From the cell containing the given text, extract its center point as (X, Y) coordinate. 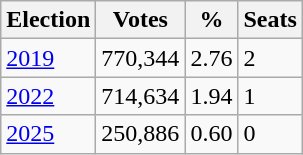
Election (48, 20)
2.76 (212, 58)
0 (270, 134)
2025 (48, 134)
0.60 (212, 134)
1.94 (212, 96)
2 (270, 58)
2022 (48, 96)
1 (270, 96)
Votes (140, 20)
714,634 (140, 96)
Seats (270, 20)
770,344 (140, 58)
250,886 (140, 134)
2019 (48, 58)
% (212, 20)
